Pinpoint the cell where the given text exists, returning its (X, Y) midpoint coordinate. 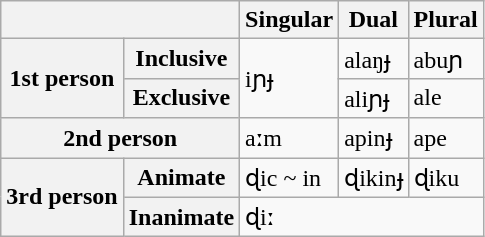
ɖiː (362, 217)
abuɲ (446, 59)
apinɟ (374, 138)
Singular (290, 20)
ape (446, 138)
ɖic ~ in (290, 178)
iɲɟ (290, 78)
ɖiku (446, 178)
Inanimate (181, 217)
Plural (446, 20)
Inclusive (181, 59)
1st person (62, 78)
ɖikinɟ (374, 178)
2nd person (120, 138)
aliɲɟ (374, 98)
aːm (290, 138)
alaŋɟ (374, 59)
Dual (374, 20)
Exclusive (181, 98)
Animate (181, 178)
ale (446, 98)
3rd person (62, 198)
